Scan for the cell matching the given text and deliver its [X, Y] coordinate at center. 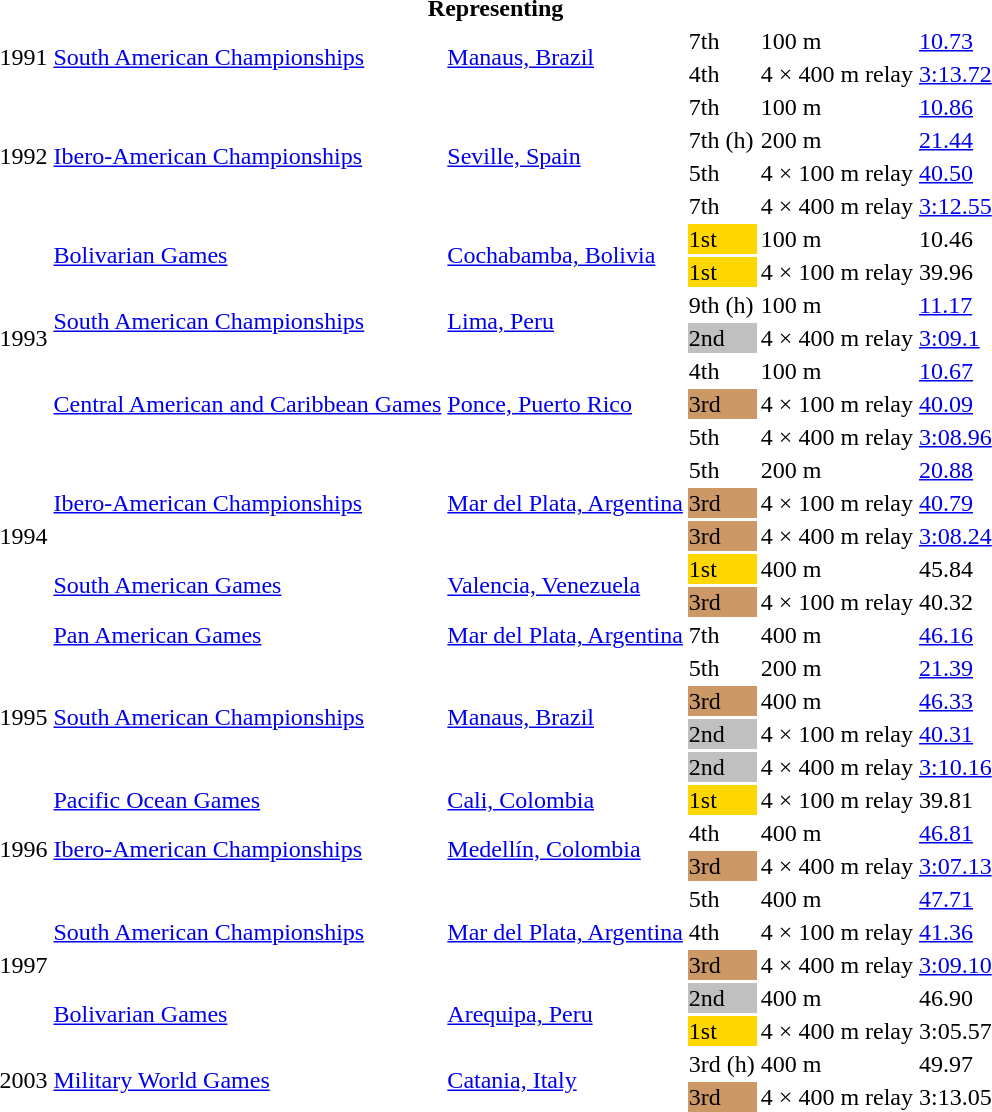
Pacific Ocean Games [248, 800]
9th (h) [722, 305]
Military World Games [248, 1080]
Cochabamba, Bolivia [565, 256]
Central American and Caribbean Games [248, 404]
Lima, Peru [565, 322]
South American Games [248, 586]
7th (h) [722, 140]
Catania, Italy [565, 1080]
3rd (h) [722, 1064]
Pan American Games [248, 635]
Ponce, Puerto Rico [565, 404]
Valencia, Venezuela [565, 586]
Cali, Colombia [565, 800]
Arequipa, Peru [565, 1014]
Seville, Spain [565, 156]
Medellín, Colombia [565, 850]
